Return [X, Y] of the center of cell containing provided text 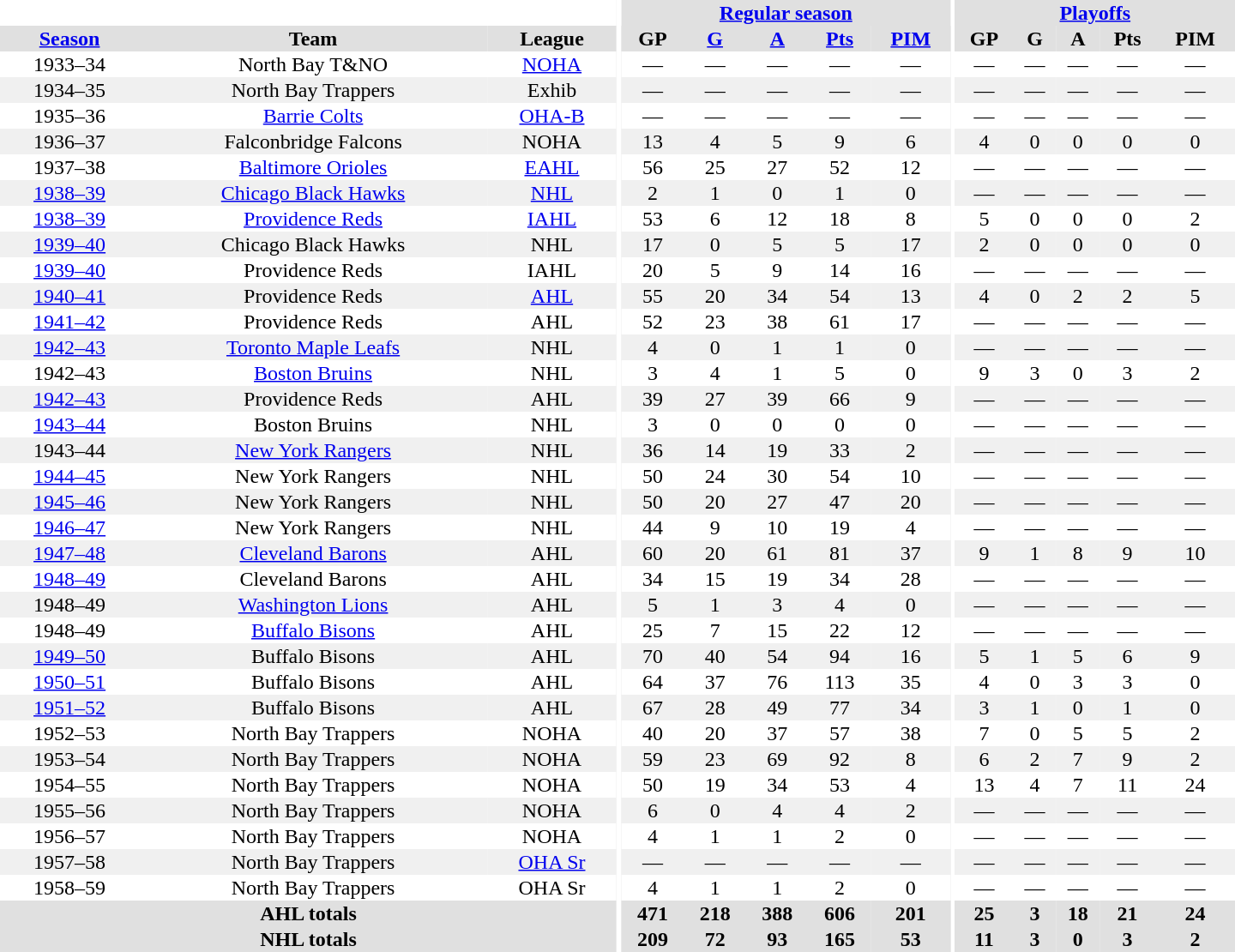
Washington Lions [313, 605]
33 [840, 450]
1933–34 [69, 64]
55 [654, 296]
1944–45 [69, 476]
1936–37 [69, 142]
35 [911, 682]
1952–53 [69, 733]
81 [840, 553]
165 [840, 939]
49 [777, 708]
Team [313, 39]
218 [715, 913]
93 [777, 939]
1954–55 [69, 785]
Exhib [552, 90]
1937–38 [69, 167]
30 [777, 476]
1941–42 [69, 322]
1958–59 [69, 888]
60 [654, 553]
NHL totals [309, 939]
47 [840, 502]
Playoffs [1095, 13]
59 [654, 759]
94 [840, 656]
201 [911, 913]
Falconbridge Falcons [313, 142]
209 [654, 939]
113 [840, 682]
22 [840, 630]
72 [715, 939]
Season [69, 39]
1953–54 [69, 759]
Barrie Colts [313, 116]
69 [777, 759]
League [552, 39]
64 [654, 682]
1947–48 [69, 553]
471 [654, 913]
77 [840, 708]
56 [654, 167]
1935–36 [69, 116]
606 [840, 913]
EAHL [552, 167]
1945–46 [69, 502]
1957–58 [69, 862]
44 [654, 527]
92 [840, 759]
57 [840, 733]
Regular season [786, 13]
21 [1127, 913]
1950–51 [69, 682]
36 [654, 450]
AHL totals [309, 913]
1956–57 [69, 836]
70 [654, 656]
76 [777, 682]
1949–50 [69, 656]
1934–35 [69, 90]
North Bay T&NO [313, 64]
OHA-B [552, 116]
66 [840, 399]
1955–56 [69, 810]
1951–52 [69, 708]
Toronto Maple Leafs [313, 347]
1946–47 [69, 527]
1940–41 [69, 296]
388 [777, 913]
Baltimore Orioles [313, 167]
67 [654, 708]
